Provide the (X, Y) coordinate of the cell's center where the given text is located.  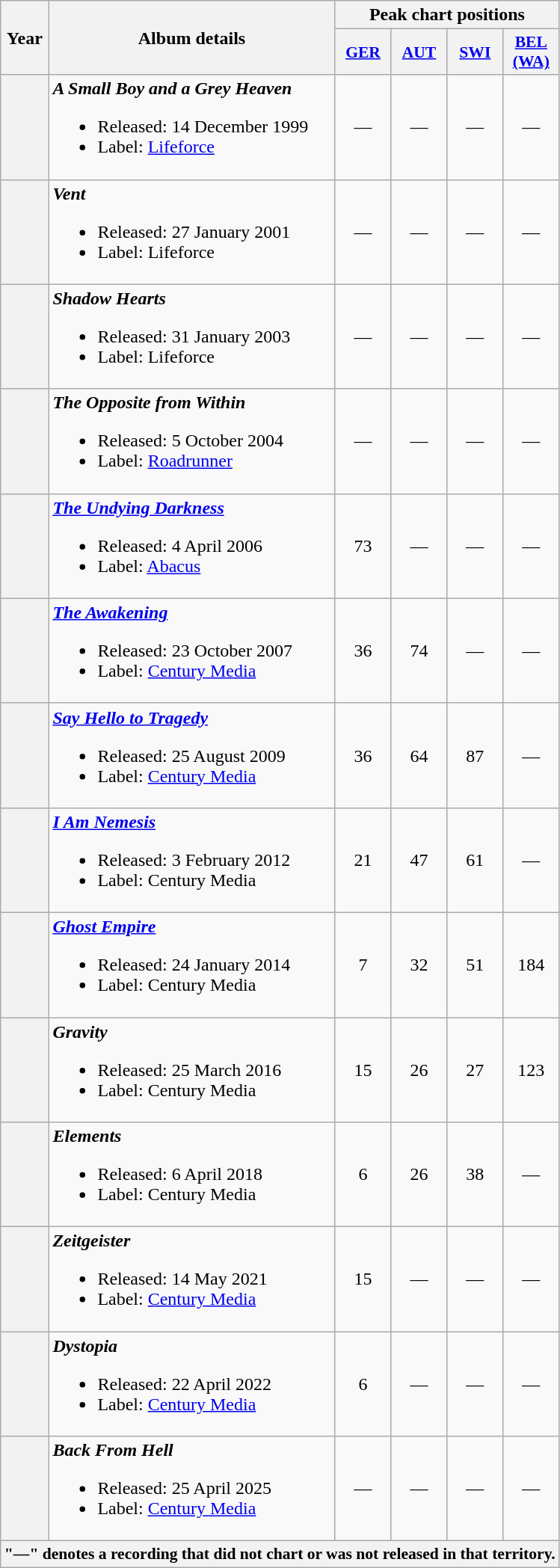
Album details (191, 37)
The Undying DarknessReleased: 4 April 2006Label: Abacus (191, 546)
BEL(WA) (531, 52)
AUT (419, 52)
51 (476, 965)
GER (363, 52)
184 (531, 965)
123 (531, 1069)
SWI (476, 52)
Shadow HeartsReleased: 31 January 2003Label: Lifeforce (191, 336)
Say Hello to TragedyReleased: 25 August 2009Label: Century Media (191, 755)
GravityReleased: 25 March 2016Label: Century Media (191, 1069)
74 (419, 651)
27 (476, 1069)
ElementsReleased: 6 April 2018Label: Century Media (191, 1175)
64 (419, 755)
73 (363, 546)
47 (419, 860)
A Small Boy and a Grey HeavenReleased: 14 December 1999Label: Lifeforce (191, 127)
The Opposite from WithinReleased: 5 October 2004Label: Roadrunner (191, 441)
61 (476, 860)
"—" denotes a recording that did not chart or was not released in that territory. (280, 1555)
ZeitgeisterReleased: 14 May 2021Label: Century Media (191, 1279)
7 (363, 965)
87 (476, 755)
21 (363, 860)
The AwakeningReleased: 23 October 2007Label: Century Media (191, 651)
32 (419, 965)
Back From HellReleased: 25 April 2025Label: Century Media (191, 1489)
Ghost EmpireReleased: 24 January 2014Label: Century Media (191, 965)
Peak chart positions (447, 15)
38 (476, 1175)
I Am NemesisReleased: 3 February 2012Label: Century Media (191, 860)
VentReleased: 27 January 2001Label: Lifeforce (191, 232)
DystopiaReleased: 22 April 2022Label: Century Media (191, 1384)
Year (25, 37)
